Capture the cell that displays the provided text and extract its (X, Y) central coordinate. 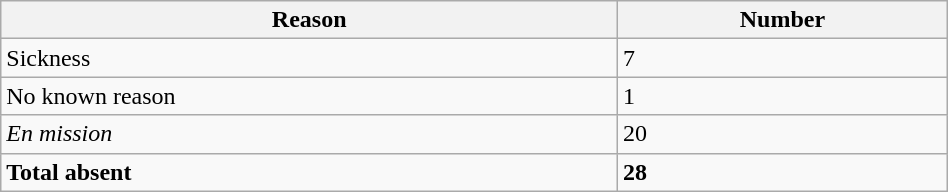
Total absent (310, 172)
En mission (310, 134)
Reason (310, 20)
20 (783, 134)
7 (783, 58)
No known reason (310, 96)
1 (783, 96)
Sickness (310, 58)
28 (783, 172)
Number (783, 20)
